Output the [X, Y] coordinate of the center of the cell containing the given text.  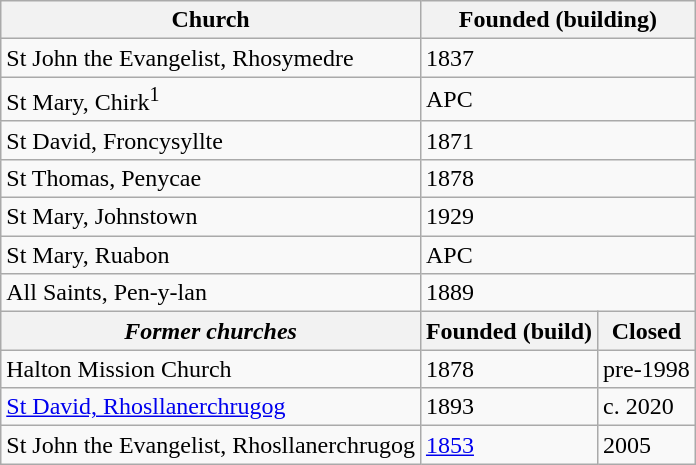
St John the Evangelist, Rhosllanerchrugog [211, 445]
pre-1998 [647, 369]
St David, Rhosllanerchrugog [211, 407]
1853 [508, 445]
1837 [558, 58]
Former churches [211, 331]
All Saints, Pen-y-lan [211, 293]
1889 [558, 293]
St Mary, Chirk1 [211, 100]
Closed [647, 331]
2005 [647, 445]
St Mary, Ruabon [211, 255]
St John the Evangelist, Rhosymedre [211, 58]
St David, Froncysyllte [211, 140]
Church [211, 20]
c. 2020 [647, 407]
Founded (build) [508, 331]
1929 [558, 217]
Halton Mission Church [211, 369]
St Thomas, Penycae [211, 178]
1871 [558, 140]
St Mary, Johnstown [211, 217]
Founded (building) [558, 20]
1893 [508, 407]
